Return [X, Y] of the center of cell containing provided text 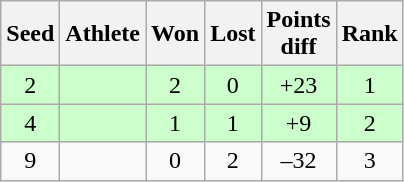
+9 [298, 123]
Won [176, 34]
Rank [370, 34]
Athlete [103, 34]
4 [30, 123]
+23 [298, 85]
3 [370, 161]
Seed [30, 34]
–32 [298, 161]
Lost [233, 34]
9 [30, 161]
Pointsdiff [298, 34]
